Scan for the cell matching the given text and deliver its (x, y) coordinate at center. 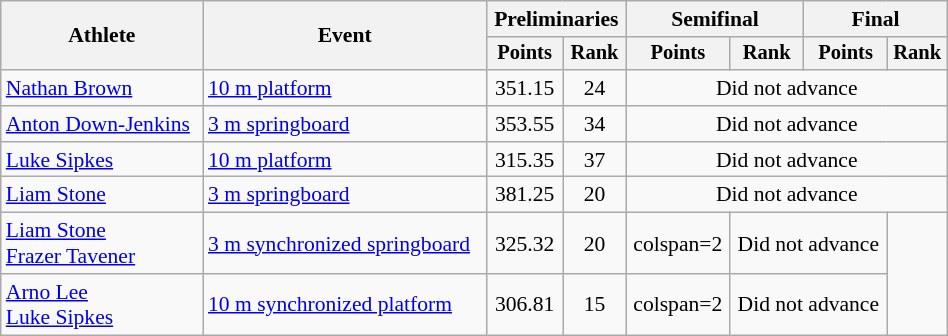
15 (594, 304)
315.35 (524, 160)
353.55 (524, 124)
Preliminaries (556, 19)
Final (876, 19)
10 m synchronized platform (344, 304)
Semifinal (715, 19)
Luke Sipkes (102, 160)
24 (594, 88)
Nathan Brown (102, 88)
306.81 (524, 304)
Liam Stone Frazer Tavener (102, 244)
Arno Lee Luke Sipkes (102, 304)
325.32 (524, 244)
3 m synchronized springboard (344, 244)
34 (594, 124)
381.25 (524, 195)
Anton Down-Jenkins (102, 124)
37 (594, 160)
Athlete (102, 36)
Liam Stone (102, 195)
Event (344, 36)
351.15 (524, 88)
